Locate the cell with the specified text and output its (x, y) center coordinate. 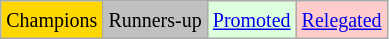
Promoted (252, 20)
Relegated (342, 20)
Champions (52, 20)
Runners-up (155, 20)
